Identify which cell holds the provided text, then report its (x, y) central coordinate. 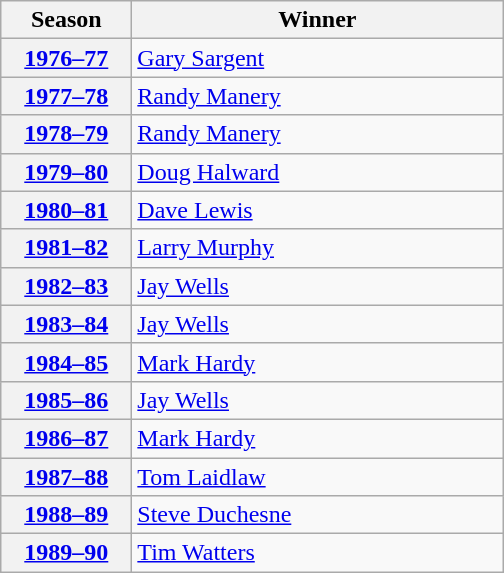
Tim Watters (318, 553)
1977–78 (66, 96)
Dave Lewis (318, 210)
1989–90 (66, 553)
1981–82 (66, 248)
1987–88 (66, 477)
Tom Laidlaw (318, 477)
1982–83 (66, 286)
Doug Halward (318, 172)
1984–85 (66, 362)
Gary Sargent (318, 58)
1983–84 (66, 324)
1985–86 (66, 400)
Season (66, 20)
Larry Murphy (318, 248)
1988–89 (66, 515)
1980–81 (66, 210)
1976–77 (66, 58)
1978–79 (66, 134)
Steve Duchesne (318, 515)
1979–80 (66, 172)
Winner (318, 20)
1986–87 (66, 438)
